Locate the cell with the specified text and output its (X, Y) center coordinate. 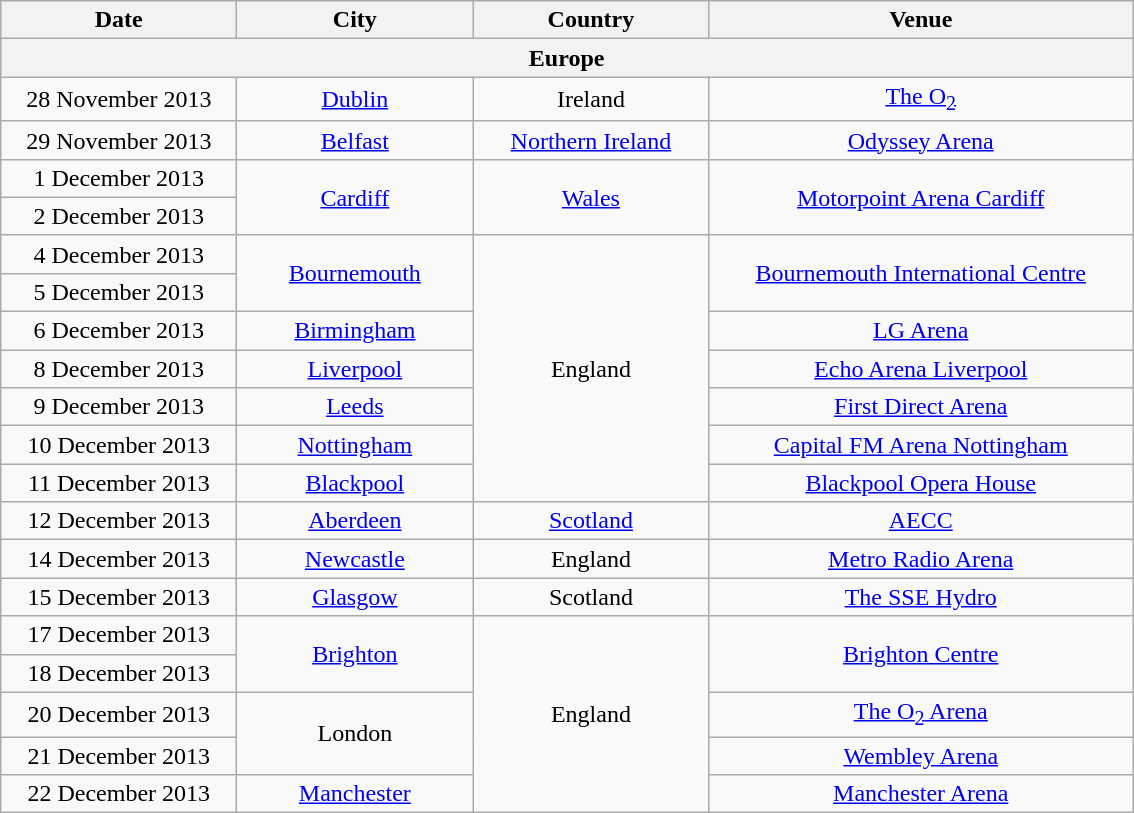
Europe (567, 58)
6 December 2013 (119, 331)
Date (119, 20)
Nottingham (355, 445)
AECC (921, 521)
14 December 2013 (119, 559)
LG Arena (921, 331)
12 December 2013 (119, 521)
4 December 2013 (119, 254)
Blackpool (355, 483)
Echo Arena Liverpool (921, 369)
18 December 2013 (119, 673)
First Direct Arena (921, 407)
Belfast (355, 140)
20 December 2013 (119, 714)
8 December 2013 (119, 369)
Venue (921, 20)
Metro Radio Arena (921, 559)
London (355, 733)
Manchester Arena (921, 794)
29 November 2013 (119, 140)
21 December 2013 (119, 755)
City (355, 20)
Dublin (355, 99)
Leeds (355, 407)
11 December 2013 (119, 483)
Cardiff (355, 197)
Birmingham (355, 331)
Northern Ireland (591, 140)
Newcastle (355, 559)
Wembley Arena (921, 755)
The O2 (921, 99)
22 December 2013 (119, 794)
Blackpool Opera House (921, 483)
10 December 2013 (119, 445)
2 December 2013 (119, 216)
15 December 2013 (119, 597)
Capital FM Arena Nottingham (921, 445)
Bournemouth (355, 273)
1 December 2013 (119, 178)
28 November 2013 (119, 99)
Liverpool (355, 369)
17 December 2013 (119, 635)
9 December 2013 (119, 407)
Manchester (355, 794)
Wales (591, 197)
Brighton Centre (921, 654)
The O2 Arena (921, 714)
5 December 2013 (119, 292)
Motorpoint Arena Cardiff (921, 197)
Glasgow (355, 597)
Aberdeen (355, 521)
The SSE Hydro (921, 597)
Bournemouth International Centre (921, 273)
Country (591, 20)
Ireland (591, 99)
Odyssey Arena (921, 140)
Brighton (355, 654)
